Return the [x, y] coordinate for the center point of the cell that contains the specified text.  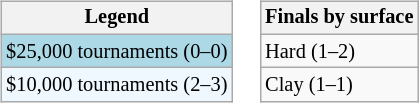
Legend [116, 18]
$10,000 tournaments (2–3) [116, 85]
Hard (1–2) [339, 51]
Finals by surface [339, 18]
Clay (1–1) [339, 85]
$25,000 tournaments (0–0) [116, 51]
